Search for the cell housing the specified text and yield its [x, y] center coordinate. 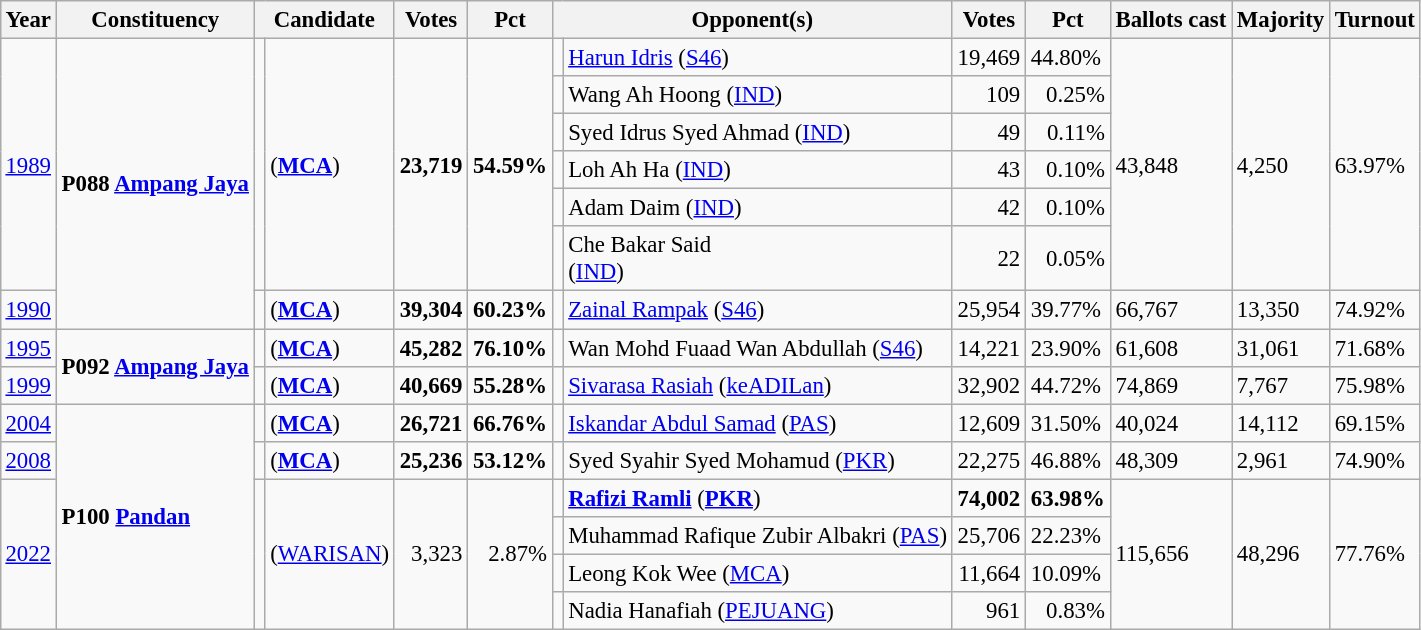
71.68% [1374, 347]
63.98% [1068, 498]
12,609 [988, 423]
46.88% [1068, 460]
55.28% [510, 385]
40,024 [1170, 423]
(WARISAN) [330, 554]
Leong Kok Wee (MCA) [758, 573]
61,608 [1170, 347]
74,002 [988, 498]
0.25% [1068, 95]
1990 [28, 310]
25,706 [988, 535]
0.05% [1068, 258]
77.76% [1374, 554]
2008 [28, 460]
Ballots cast [1170, 20]
Candidate [324, 20]
Nadia Hanafiah (PEJUANG) [758, 611]
Syed Idrus Syed Ahmad (IND) [758, 133]
7,767 [1281, 385]
1989 [28, 164]
54.59% [510, 164]
76.10% [510, 347]
Harun Idris (S46) [758, 57]
Opponent(s) [752, 20]
2,961 [1281, 460]
25,236 [430, 460]
109 [988, 95]
40,669 [430, 385]
4,250 [1281, 164]
Zainal Rampak (S46) [758, 310]
10.09% [1068, 573]
53.12% [510, 460]
42 [988, 208]
39.77% [1068, 310]
11,664 [988, 573]
Year [28, 20]
2004 [28, 423]
69.15% [1374, 423]
63.97% [1374, 164]
74.92% [1374, 310]
23,719 [430, 164]
961 [988, 611]
P088 Ampang Jaya [155, 183]
22,275 [988, 460]
48,296 [1281, 554]
Syed Syahir Syed Mohamud (PKR) [758, 460]
66.76% [510, 423]
25,954 [988, 310]
74.90% [1374, 460]
49 [988, 133]
Turnout [1374, 20]
43 [988, 170]
22 [988, 258]
Iskandar Abdul Samad (PAS) [758, 423]
1995 [28, 347]
3,323 [430, 554]
31.50% [1068, 423]
P092 Ampang Jaya [155, 366]
Constituency [155, 20]
14,112 [1281, 423]
44.80% [1068, 57]
43,848 [1170, 164]
19,469 [988, 57]
Majority [1281, 20]
13,350 [1281, 310]
Wang Ah Hoong (IND) [758, 95]
Muhammad Rafique Zubir Albakri (PAS) [758, 535]
0.11% [1068, 133]
Sivarasa Rasiah (keADILan) [758, 385]
39,304 [430, 310]
P100 Pandan [155, 517]
44.72% [1068, 385]
23.90% [1068, 347]
2.87% [510, 554]
115,656 [1170, 554]
66,767 [1170, 310]
Loh Ah Ha (IND) [758, 170]
31,061 [1281, 347]
74,869 [1170, 385]
26,721 [430, 423]
1999 [28, 385]
22.23% [1068, 535]
Wan Mohd Fuaad Wan Abdullah (S46) [758, 347]
14,221 [988, 347]
48,309 [1170, 460]
0.83% [1068, 611]
Che Bakar Said (IND) [758, 258]
32,902 [988, 385]
Rafizi Ramli (PKR) [758, 498]
2022 [28, 554]
45,282 [430, 347]
60.23% [510, 310]
Adam Daim (IND) [758, 208]
75.98% [1374, 385]
